Return (x, y) of the center of cell containing provided text 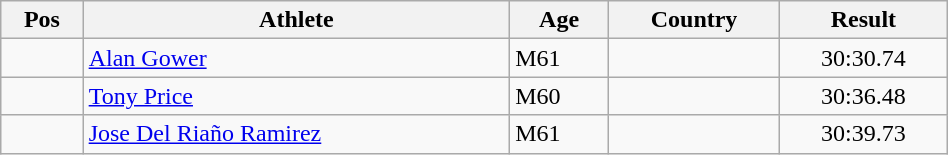
Jose Del Riaño Ramirez (296, 134)
Result (864, 20)
Country (694, 20)
30:39.73 (864, 134)
Age (560, 20)
30:36.48 (864, 96)
30:30.74 (864, 58)
Athlete (296, 20)
Tony Price (296, 96)
Pos (42, 20)
M60 (560, 96)
Alan Gower (296, 58)
